Scan for the cell matching the given text and deliver its [X, Y] coordinate at center. 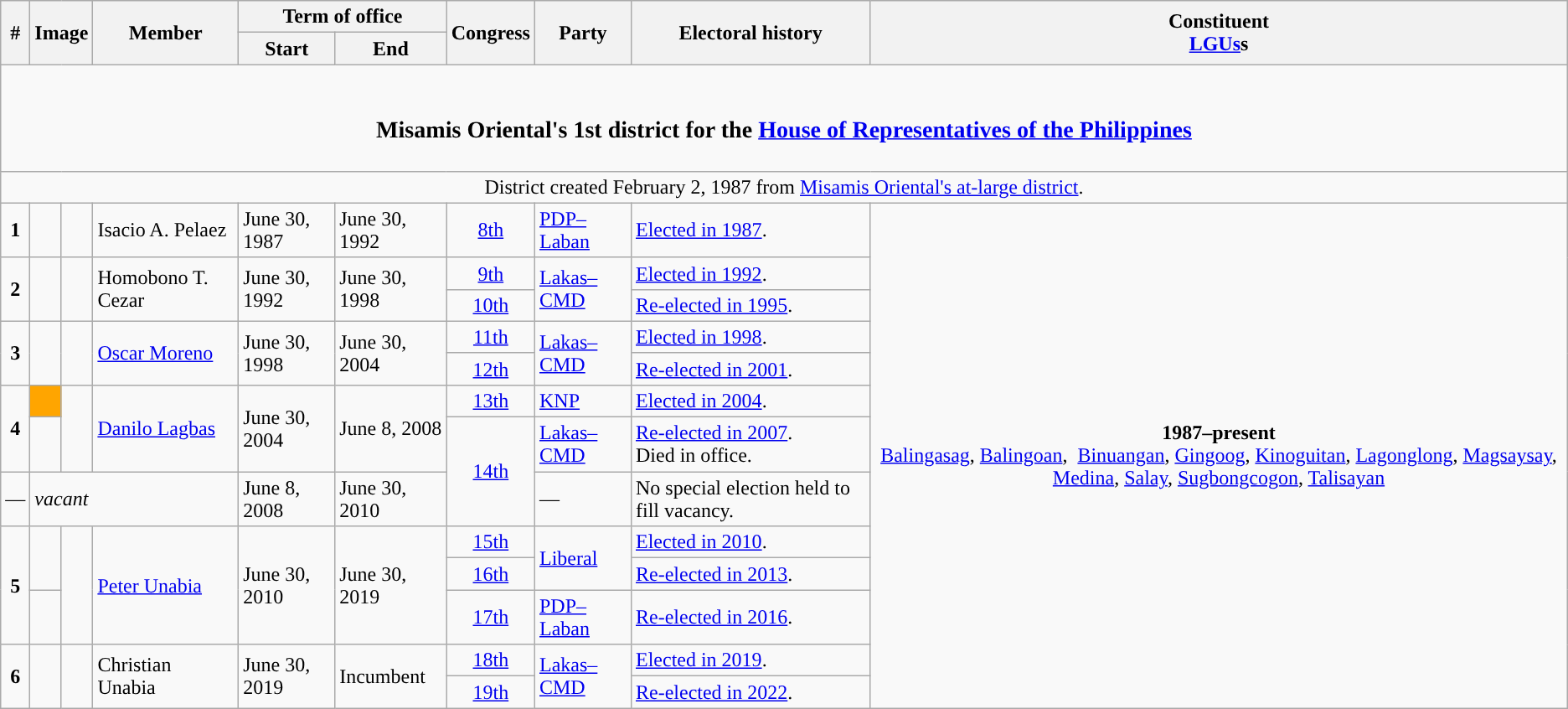
Re-elected in 1995. [750, 305]
Danilo Lagbas [166, 427]
5 [15, 585]
District created February 2, 1987 from Misamis Oriental's at-large district. [784, 187]
Elected in 2010. [750, 542]
16th [491, 574]
Re-elected in 2001. [750, 369]
Start [286, 49]
18th [491, 660]
Electoral history [750, 33]
Oscar Moreno [166, 353]
vacant [134, 499]
KNP [583, 401]
Congress [491, 33]
Elected in 1987. [750, 230]
Term of office [343, 17]
1987–presentBalingasag, Balingoan, Binuangan, Gingoog, Kinoguitan, Lagonglong, Magsaysay, Medina, Salay, Sugbongcogon, Talisayan [1219, 456]
13th [491, 401]
Liberal [583, 558]
Member [166, 33]
11th [491, 337]
Image [62, 33]
# [15, 33]
End [391, 49]
Peter Unabia [166, 585]
9th [491, 273]
Re-elected in 2016. [750, 617]
17th [491, 617]
Party [583, 33]
Elected in 2019. [750, 660]
Re-elected in 2013. [750, 574]
June 30, 1987 [286, 230]
4 [15, 427]
2 [15, 289]
19th [491, 692]
14th [491, 472]
Christian Unabia [166, 676]
12th [491, 369]
ConstituentLGUss [1219, 33]
6 [15, 676]
8th [491, 230]
Re-elected in 2007.Died in office. [750, 444]
Elected in 2004. [750, 401]
1 [15, 230]
Homobono T. Cezar [166, 289]
15th [491, 542]
Isacio A. Pelaez [166, 230]
Elected in 1992. [750, 273]
10th [491, 305]
Incumbent [391, 676]
3 [15, 353]
Misamis Oriental's 1st district for the House of Representatives of the Philippines [784, 117]
Elected in 1998. [750, 337]
Re-elected in 2022. [750, 692]
No special election held to fill vacancy. [750, 499]
